Scan for the cell matching the given text and deliver its [x, y] coordinate at center. 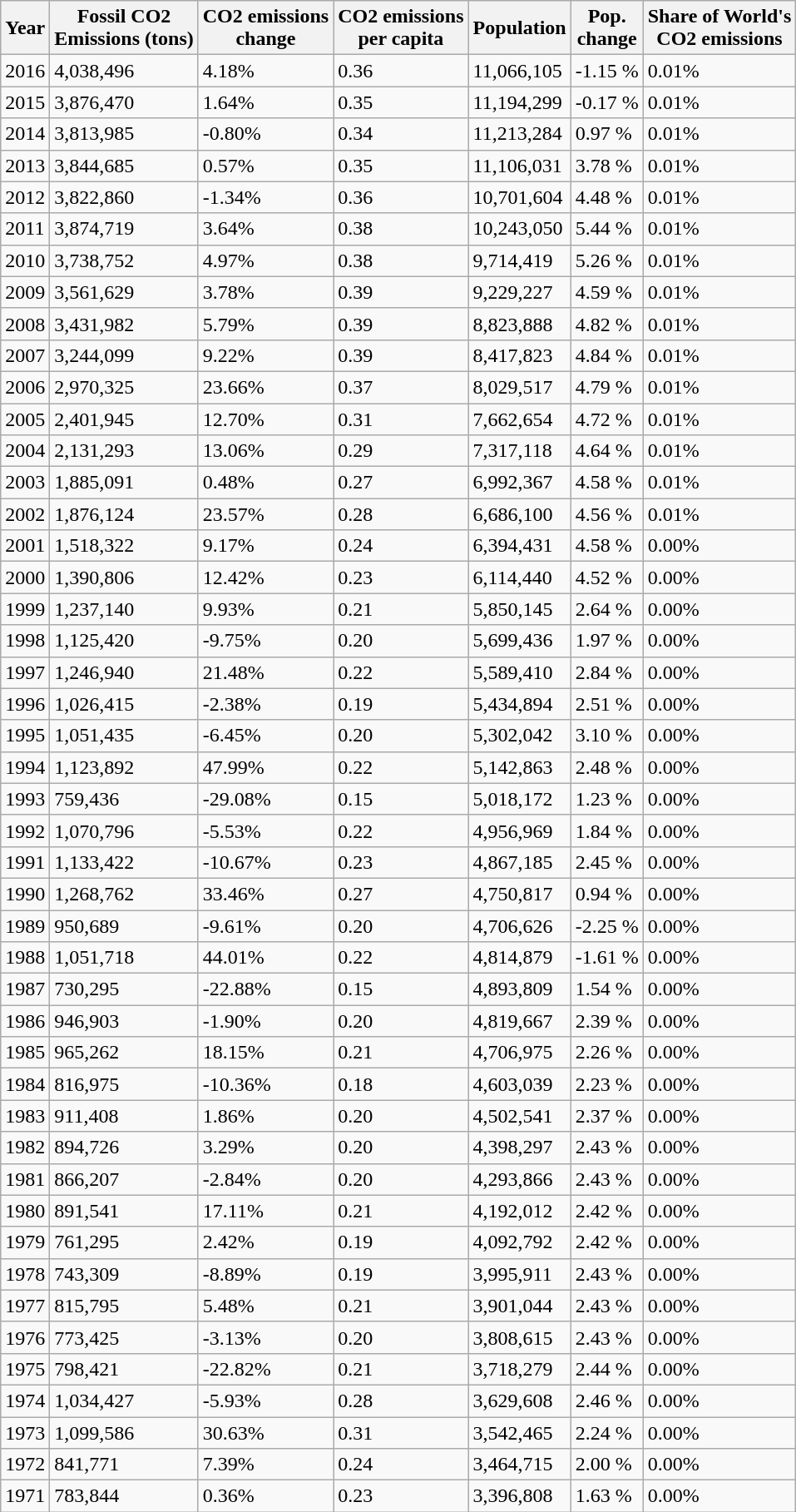
4.52 % [607, 578]
-22.82% [265, 1369]
8,823,888 [519, 324]
1998 [25, 641]
-3.13% [265, 1337]
4.82 % [607, 324]
2015 [25, 102]
0.57% [265, 166]
1,133,422 [124, 862]
1.97 % [607, 641]
1,051,435 [124, 736]
1993 [25, 799]
-0.17 % [607, 102]
0.37 [401, 387]
2.64 % [607, 609]
4,819,667 [519, 1021]
1,268,762 [124, 894]
1.86% [265, 1116]
2014 [25, 134]
23.66% [265, 387]
-10.67% [265, 862]
1.23 % [607, 799]
1974 [25, 1400]
4,293,866 [519, 1179]
4,814,879 [519, 958]
4.56 % [607, 514]
3,431,982 [124, 324]
1979 [25, 1242]
Year [25, 28]
8,029,517 [519, 387]
3.78% [265, 292]
2004 [25, 451]
-29.08% [265, 799]
4,092,792 [519, 1242]
1982 [25, 1148]
894,726 [124, 1148]
9.93% [265, 609]
13.06% [265, 451]
3,876,470 [124, 102]
-5.53% [265, 830]
8,417,823 [519, 355]
759,436 [124, 799]
4.79 % [607, 387]
9.17% [265, 546]
3.10 % [607, 736]
-6.45% [265, 736]
2.37 % [607, 1116]
4,893,809 [519, 989]
1989 [25, 926]
3,901,044 [519, 1306]
0.36% [265, 1496]
950,689 [124, 926]
CO2 emissionsper capita [401, 28]
-10.36% [265, 1084]
9.22% [265, 355]
Population [519, 28]
5.48% [265, 1306]
3,738,752 [124, 260]
-1.15 % [607, 71]
11,106,031 [519, 166]
5,018,172 [519, 799]
2009 [25, 292]
4.64 % [607, 451]
3,808,615 [519, 1337]
0.29 [401, 451]
47.99% [265, 767]
761,295 [124, 1242]
1994 [25, 767]
3,844,685 [124, 166]
5,589,410 [519, 672]
866,207 [124, 1179]
CO2 emissionschange [265, 28]
1978 [25, 1274]
7.39% [265, 1465]
2.39 % [607, 1021]
2.51 % [607, 704]
12.42% [265, 578]
2,401,945 [124, 419]
4,502,541 [519, 1116]
0.94 % [607, 894]
2.44 % [607, 1369]
2008 [25, 324]
3,718,279 [519, 1369]
1,125,420 [124, 641]
1,026,415 [124, 704]
4,603,039 [519, 1084]
12.70% [265, 419]
743,309 [124, 1274]
2,970,325 [124, 387]
3,874,719 [124, 229]
1987 [25, 989]
1976 [25, 1337]
7,662,654 [519, 419]
9,229,227 [519, 292]
1980 [25, 1211]
21.48% [265, 672]
2.45 % [607, 862]
4,867,185 [519, 862]
798,421 [124, 1369]
2003 [25, 483]
965,262 [124, 1053]
730,295 [124, 989]
3.78 % [607, 166]
4.97% [265, 260]
4.48 % [607, 197]
2005 [25, 419]
3.29% [265, 1148]
783,844 [124, 1496]
2012 [25, 197]
1981 [25, 1179]
-22.88% [265, 989]
2.26 % [607, 1053]
-2.84% [265, 1179]
5,699,436 [519, 641]
946,903 [124, 1021]
2011 [25, 229]
1,034,427 [124, 1400]
2001 [25, 546]
1991 [25, 862]
11,213,284 [519, 134]
2002 [25, 514]
2.00 % [607, 1465]
1992 [25, 830]
773,425 [124, 1337]
841,771 [124, 1465]
1,246,940 [124, 672]
1.64% [265, 102]
1.84 % [607, 830]
2.46 % [607, 1400]
1972 [25, 1465]
-0.80% [265, 134]
4,706,975 [519, 1053]
3,629,608 [519, 1400]
1,885,091 [124, 483]
4.72 % [607, 419]
11,194,299 [519, 102]
-9.61% [265, 926]
10,243,050 [519, 229]
9,714,419 [519, 260]
-2.25 % [607, 926]
1996 [25, 704]
1984 [25, 1084]
1,051,718 [124, 958]
2.24 % [607, 1432]
23.57% [265, 514]
4,706,626 [519, 926]
0.97 % [607, 134]
1988 [25, 958]
4.84 % [607, 355]
1997 [25, 672]
0.48% [265, 483]
2.23 % [607, 1084]
0.34 [401, 134]
5,850,145 [519, 609]
2007 [25, 355]
1,070,796 [124, 830]
911,408 [124, 1116]
2.42% [265, 1242]
3,396,808 [519, 1496]
5.44 % [607, 229]
1990 [25, 894]
2,131,293 [124, 451]
2.84 % [607, 672]
1985 [25, 1053]
2010 [25, 260]
4.18% [265, 71]
0.18 [401, 1084]
4,398,297 [519, 1148]
3,995,911 [519, 1274]
Share of World'sCO2 emissions [719, 28]
3,542,465 [519, 1432]
33.46% [265, 894]
3,244,099 [124, 355]
1986 [25, 1021]
1977 [25, 1306]
11,066,105 [519, 71]
1,099,586 [124, 1432]
816,975 [124, 1084]
891,541 [124, 1211]
815,795 [124, 1306]
6,686,100 [519, 514]
-5.93% [265, 1400]
18.15% [265, 1053]
4,956,969 [519, 830]
17.11% [265, 1211]
5,142,863 [519, 767]
1.63 % [607, 1496]
5,434,894 [519, 704]
2013 [25, 166]
1,518,322 [124, 546]
1975 [25, 1369]
4,750,817 [519, 894]
4.59 % [607, 292]
1,123,892 [124, 767]
4,038,496 [124, 71]
3,561,629 [124, 292]
1983 [25, 1116]
1.54 % [607, 989]
-1.61 % [607, 958]
5.26 % [607, 260]
3,822,860 [124, 197]
6,114,440 [519, 578]
-9.75% [265, 641]
6,992,367 [519, 483]
1,876,124 [124, 514]
1995 [25, 736]
4,192,012 [519, 1211]
-2.38% [265, 704]
1971 [25, 1496]
3.64% [265, 229]
44.01% [265, 958]
2.48 % [607, 767]
1973 [25, 1432]
3,464,715 [519, 1465]
10,701,604 [519, 197]
6,394,431 [519, 546]
1,390,806 [124, 578]
7,317,118 [519, 451]
-8.89% [265, 1274]
2016 [25, 71]
2006 [25, 387]
5,302,042 [519, 736]
3,813,985 [124, 134]
-1.90% [265, 1021]
1999 [25, 609]
5.79% [265, 324]
1,237,140 [124, 609]
-1.34% [265, 197]
2000 [25, 578]
30.63% [265, 1432]
Fossil CO2Emissions (tons) [124, 28]
Pop.change [607, 28]
